Return the (X, Y) coordinate for the center point of the cell that contains the specified text.  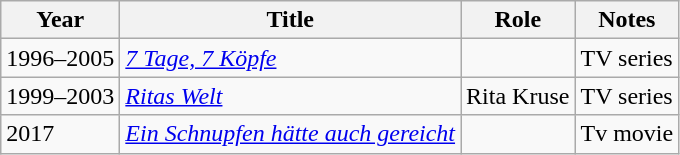
Role (518, 20)
7 Tage, 7 Köpfe (290, 58)
Ein Schnupfen hätte auch gereicht (290, 134)
2017 (60, 134)
Ritas Welt (290, 96)
1996–2005 (60, 58)
Rita Kruse (518, 96)
Tv movie (627, 134)
Title (290, 20)
Notes (627, 20)
Year (60, 20)
1999–2003 (60, 96)
